Find where the given text appears and provide that cell's center as [x, y] coordinate. 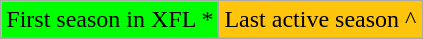
Last active season ^ [320, 20]
First season in XFL * [110, 20]
